Determine the [x, y] coordinate at the center of the cell enclosing the given text.  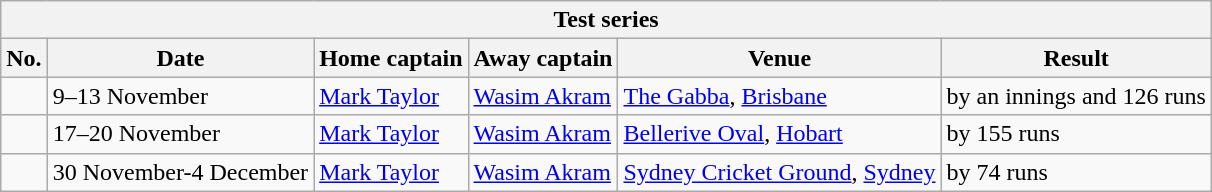
by 155 runs [1076, 134]
Result [1076, 58]
The Gabba, Brisbane [780, 96]
Bellerive Oval, Hobart [780, 134]
by an innings and 126 runs [1076, 96]
30 November-4 December [180, 172]
Sydney Cricket Ground, Sydney [780, 172]
Away captain [543, 58]
No. [24, 58]
Test series [606, 20]
17–20 November [180, 134]
9–13 November [180, 96]
Venue [780, 58]
Date [180, 58]
by 74 runs [1076, 172]
Home captain [391, 58]
